For the text-containing cell, return its midpoint in [x, y] coordinate format. 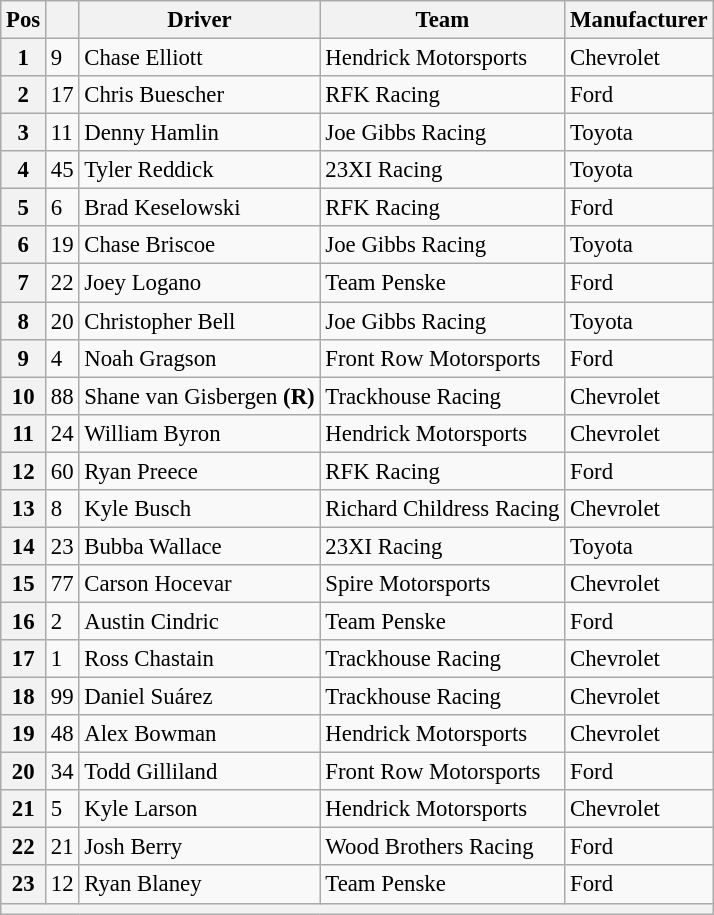
Driver [200, 20]
Christopher Bell [200, 321]
Noah Gragson [200, 358]
99 [62, 697]
34 [62, 772]
Richard Childress Racing [442, 509]
15 [24, 584]
Pos [24, 20]
Joey Logano [200, 283]
3 [24, 133]
77 [62, 584]
24 [62, 433]
Chase Briscoe [200, 245]
Kyle Busch [200, 509]
10 [24, 396]
Chris Buescher [200, 95]
Tyler Reddick [200, 170]
Wood Brothers Racing [442, 847]
48 [62, 734]
18 [24, 697]
14 [24, 546]
Carson Hocevar [200, 584]
88 [62, 396]
16 [24, 621]
7 [24, 283]
Ryan Blaney [200, 885]
Daniel Suárez [200, 697]
Ryan Preece [200, 471]
45 [62, 170]
60 [62, 471]
Chase Elliott [200, 58]
Shane van Gisbergen (R) [200, 396]
Ross Chastain [200, 659]
Austin Cindric [200, 621]
Team [442, 20]
Brad Keselowski [200, 208]
Kyle Larson [200, 809]
Manufacturer [639, 20]
William Byron [200, 433]
Spire Motorsports [442, 584]
Todd Gilliland [200, 772]
Josh Berry [200, 847]
Denny Hamlin [200, 133]
13 [24, 509]
Bubba Wallace [200, 546]
Alex Bowman [200, 734]
